Identify which cell holds the provided text, then report its (X, Y) central coordinate. 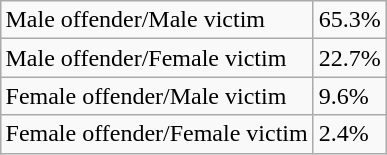
Female offender/Female victim (156, 134)
Male offender/Female victim (156, 58)
65.3% (350, 20)
22.7% (350, 58)
2.4% (350, 134)
9.6% (350, 96)
Male offender/Male victim (156, 20)
Female offender/Male victim (156, 96)
